Output the [x, y] coordinate of the center of the cell containing the given text.  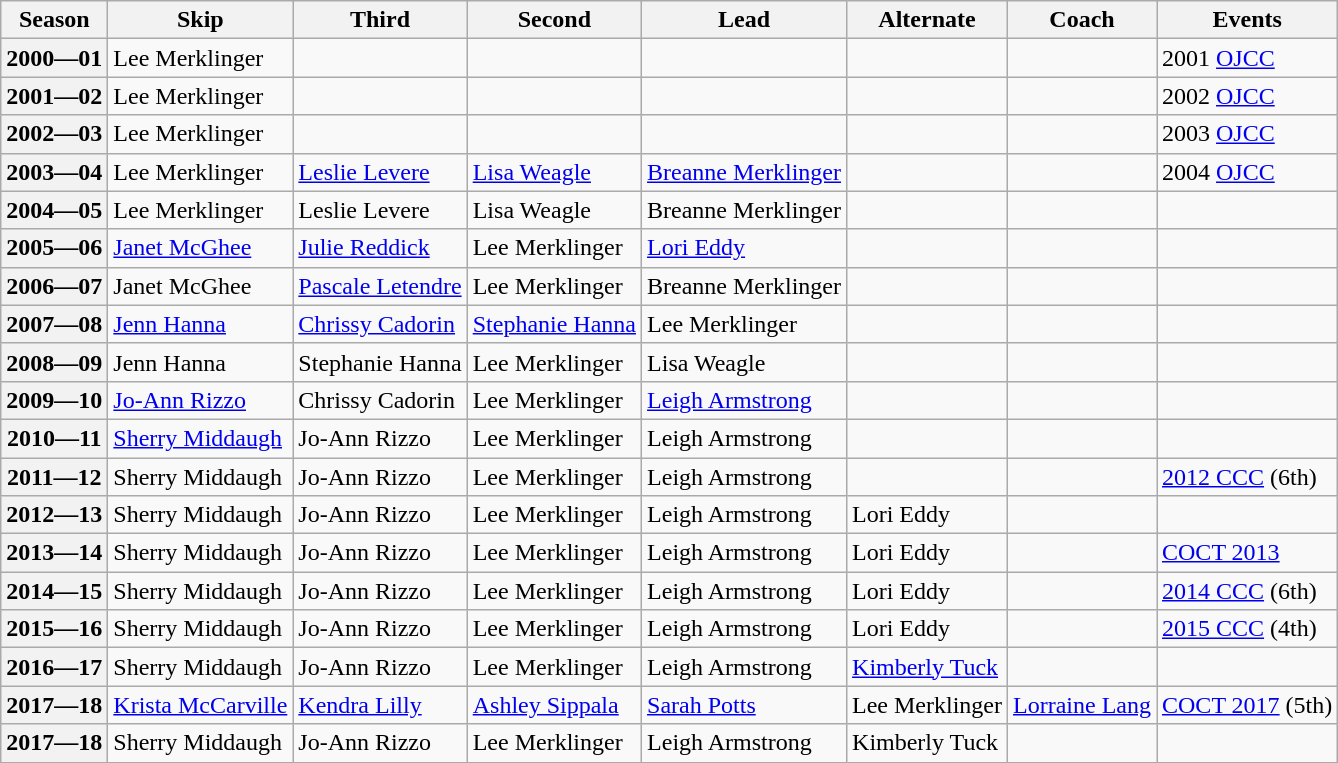
2015 CCC (4th) [1246, 629]
2003—04 [54, 172]
2002 OJCC [1246, 96]
Lorraine Lang [1082, 705]
2011—12 [54, 477]
Ashley Sippala [554, 705]
2004—05 [54, 210]
2004 OJCC [1246, 172]
2013—14 [54, 553]
2007—08 [54, 324]
2009—10 [54, 400]
Sarah Potts [744, 705]
Third [380, 20]
2012—13 [54, 515]
2014—15 [54, 591]
Skip [200, 20]
COCT 2017 (5th) [1246, 705]
2001 OJCC [1246, 58]
Lead [744, 20]
2000—01 [54, 58]
COCT 2013 [1246, 553]
2005—06 [54, 248]
2002—03 [54, 134]
2016—17 [54, 667]
Pascale Letendre [380, 286]
2008—09 [54, 362]
Krista McCarville [200, 705]
2015—16 [54, 629]
Alternate [928, 20]
Second [554, 20]
2006—07 [54, 286]
2001—02 [54, 96]
Julie Reddick [380, 248]
Coach [1082, 20]
Season [54, 20]
Kendra Lilly [380, 705]
2003 OJCC [1246, 134]
2012 CCC (6th) [1246, 477]
2010—11 [54, 438]
Events [1246, 20]
2014 CCC (6th) [1246, 591]
